Provide the (X, Y) coordinate of the cell's center where the given text is located.  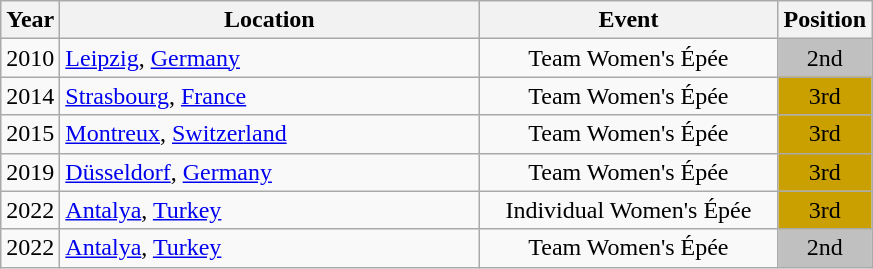
Year (30, 20)
Event (628, 20)
2014 (30, 96)
Location (270, 20)
2010 (30, 58)
2019 (30, 172)
Leipzig, Germany (270, 58)
Montreux, Switzerland (270, 134)
2015 (30, 134)
Individual Women's Épée (628, 210)
Strasbourg, France (270, 96)
Düsseldorf, Germany (270, 172)
Position (825, 20)
